Output the (x, y) coordinate of the center of the cell containing the given text.  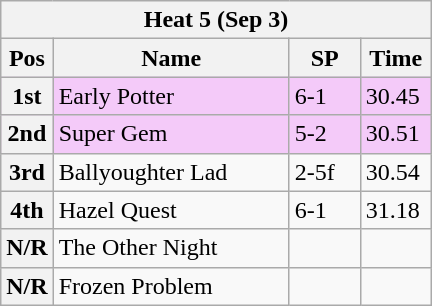
Pos (27, 58)
2-5f (324, 172)
Early Potter (171, 96)
Hazel Quest (171, 210)
1st (27, 96)
31.18 (396, 210)
Frozen Problem (171, 286)
The Other Night (171, 248)
30.45 (396, 96)
Heat 5 (Sep 3) (216, 20)
5-2 (324, 134)
30.54 (396, 172)
2nd (27, 134)
Time (396, 58)
Ballyoughter Lad (171, 172)
Name (171, 58)
3rd (27, 172)
SP (324, 58)
30.51 (396, 134)
Super Gem (171, 134)
4th (27, 210)
